From the cell containing the given text, extract its center point as (X, Y) coordinate. 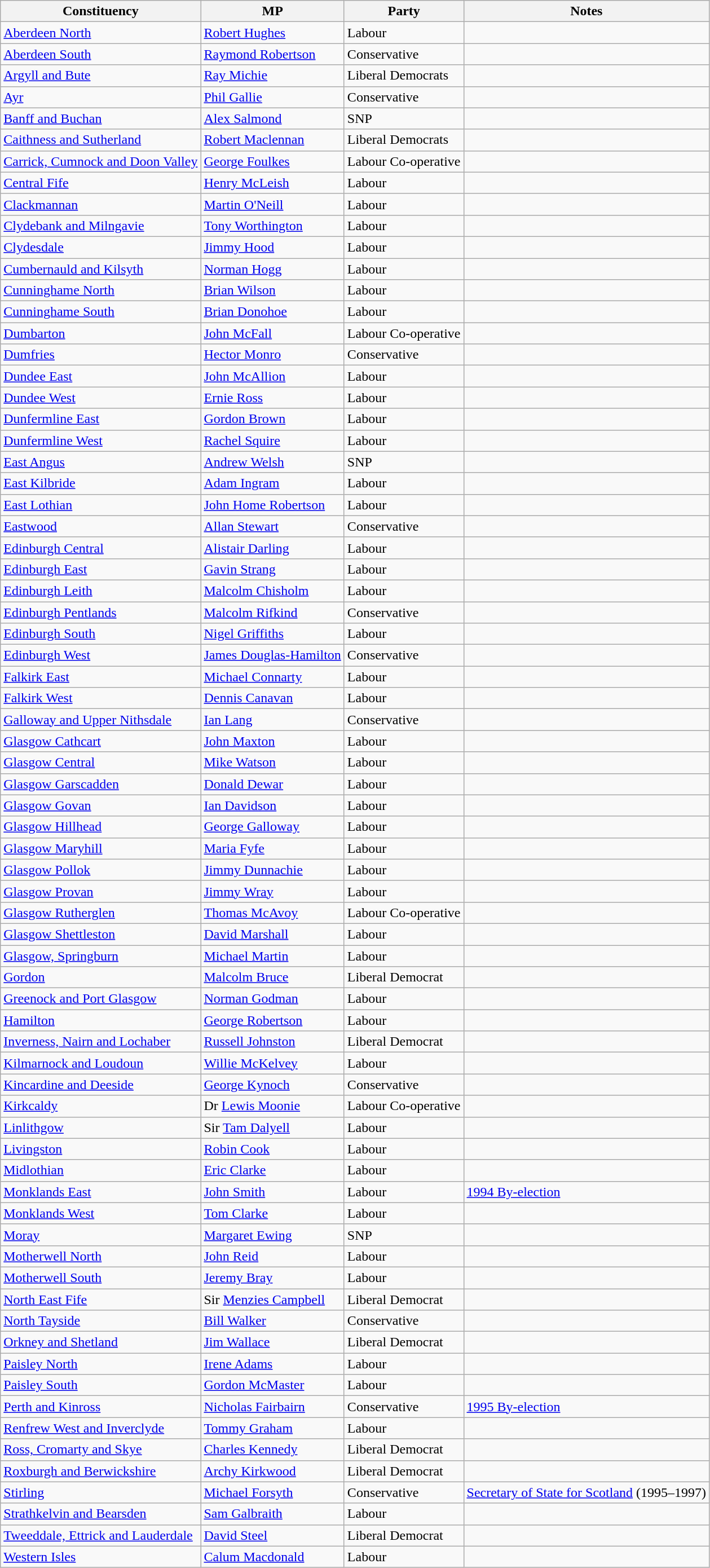
Eastwood (100, 526)
Aberdeen North (100, 33)
Gordon Brown (272, 419)
Michael Connarty (272, 677)
Gordon (100, 977)
North Tayside (100, 1321)
Jimmy Hood (272, 247)
Sam Galbraith (272, 1514)
Secretary of State for Scotland (1995–1997) (586, 1492)
Brian Wilson (272, 290)
Tommy Graham (272, 1428)
Banff and Buchan (100, 118)
Eric Clarke (272, 1170)
Monklands East (100, 1192)
Maria Fyfe (272, 848)
Roxburgh and Berwickshire (100, 1471)
Clydebank and Milngavie (100, 226)
Glasgow Hillhead (100, 827)
Party (404, 11)
George Robertson (272, 1020)
Hamilton (100, 1020)
Malcolm Chisholm (272, 591)
Bill Walker (272, 1321)
Edinburgh East (100, 569)
Inverness, Nairn and Lochaber (100, 1042)
Norman Hogg (272, 269)
Ayr (100, 97)
Argyll and Bute (100, 76)
1994 By-election (586, 1192)
Cumbernauld and Kilsyth (100, 269)
Clydesdale (100, 247)
Glasgow Govan (100, 805)
Robert Hughes (272, 33)
Edinburgh South (100, 634)
Dumbarton (100, 333)
Rachel Squire (272, 441)
Margaret Ewing (272, 1235)
Tweeddale, Ettrick and Lauderdale (100, 1535)
Archy Kirkwood (272, 1471)
Thomas McAvoy (272, 913)
Willie McKelvey (272, 1063)
Andrew Welsh (272, 462)
Galloway and Upper Nithsdale (100, 720)
David Steel (272, 1535)
Midlothian (100, 1170)
North East Fife (100, 1299)
Western Isles (100, 1557)
Notes (586, 11)
Raymond Robertson (272, 54)
Robert Maclennan (272, 140)
Norman Godman (272, 999)
MP (272, 11)
David Marshall (272, 934)
Donald Dewar (272, 784)
Jim Wallace (272, 1342)
East Lothian (100, 505)
Adam Ingram (272, 483)
Edinburgh West (100, 655)
Cunninghame South (100, 312)
Kilmarnock and Loudoun (100, 1063)
Strathkelvin and Bearsden (100, 1514)
Constituency (100, 11)
Linlithgow (100, 1127)
Phil Gallie (272, 97)
Dr Lewis Moonie (272, 1106)
Robin Cook (272, 1149)
1995 By-election (586, 1407)
East Kilbride (100, 483)
Central Fife (100, 183)
Hector Monro (272, 355)
Malcolm Bruce (272, 977)
George Kynoch (272, 1085)
Dunfermline West (100, 441)
Tom Clarke (272, 1213)
Kincardine and Deeside (100, 1085)
Sir Tam Dalyell (272, 1127)
Cunninghame North (100, 290)
Renfrew West and Inverclyde (100, 1428)
John Maxton (272, 741)
Jeremy Bray (272, 1278)
Ian Davidson (272, 805)
Perth and Kinross (100, 1407)
Sir Menzies Campbell (272, 1299)
Irene Adams (272, 1364)
Caithness and Sutherland (100, 140)
Glasgow Pollok (100, 870)
Glasgow Cathcart (100, 741)
Stirling (100, 1492)
Motherwell South (100, 1278)
Paisley South (100, 1385)
Allan Stewart (272, 526)
Glasgow Provan (100, 891)
John Reid (272, 1256)
Charles Kennedy (272, 1450)
Livingston (100, 1149)
Glasgow, Springburn (100, 956)
Jimmy Dunnachie (272, 870)
Jimmy Wray (272, 891)
John Smith (272, 1192)
Alistair Darling (272, 548)
Glasgow Central (100, 763)
Gordon McMaster (272, 1385)
Carrick, Cumnock and Doon Valley (100, 161)
Falkirk West (100, 698)
Ernie Ross (272, 398)
Martin O'Neill (272, 204)
Michael Forsyth (272, 1492)
Nigel Griffiths (272, 634)
Kirkcaldy (100, 1106)
Glasgow Garscadden (100, 784)
Ray Michie (272, 76)
Henry McLeish (272, 183)
Dundee West (100, 398)
Brian Donohoe (272, 312)
Aberdeen South (100, 54)
Glasgow Rutherglen (100, 913)
Nicholas Fairbairn (272, 1407)
Alex Salmond (272, 118)
Moray (100, 1235)
Falkirk East (100, 677)
James Douglas-Hamilton (272, 655)
Monklands West (100, 1213)
Malcolm Rifkind (272, 612)
Dennis Canavan (272, 698)
John McFall (272, 333)
Mike Watson (272, 763)
Paisley North (100, 1364)
Motherwell North (100, 1256)
Dunfermline East (100, 419)
Edinburgh Central (100, 548)
East Angus (100, 462)
Edinburgh Pentlands (100, 612)
George Galloway (272, 827)
Glasgow Shettleston (100, 934)
Tony Worthington (272, 226)
John Home Robertson (272, 505)
Clackmannan (100, 204)
Glasgow Maryhill (100, 848)
Orkney and Shetland (100, 1342)
John McAllion (272, 376)
Greenock and Port Glasgow (100, 999)
Ross, Cromarty and Skye (100, 1450)
Gavin Strang (272, 569)
Russell Johnston (272, 1042)
Dumfries (100, 355)
Michael Martin (272, 956)
Dundee East (100, 376)
Calum Macdonald (272, 1557)
Ian Lang (272, 720)
Edinburgh Leith (100, 591)
George Foulkes (272, 161)
